Search for the cell housing the specified text and yield its (x, y) center coordinate. 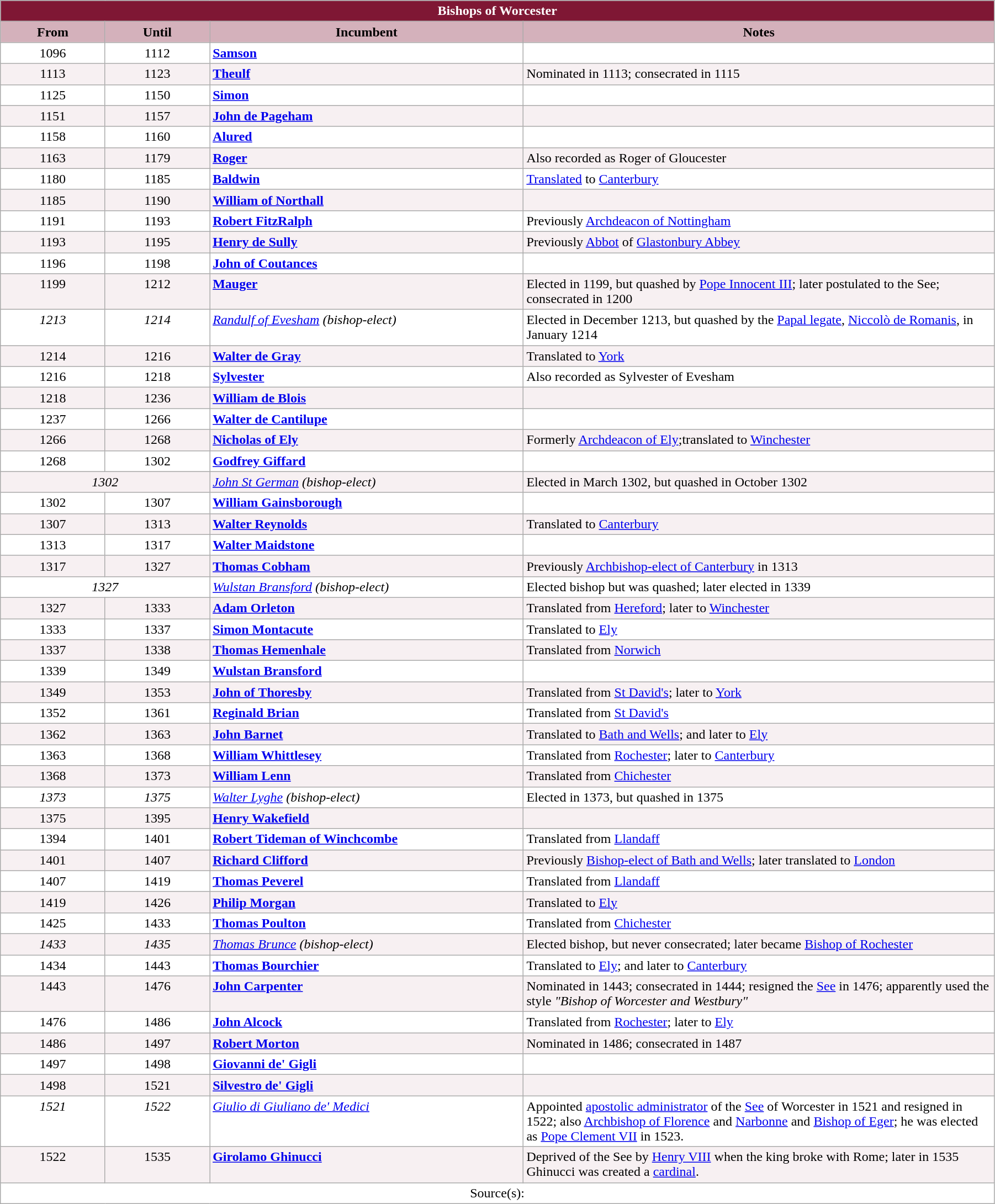
Elected in 1373, but quashed in 1375 (759, 797)
1196 (53, 263)
1180 (53, 179)
1163 (53, 158)
Notes (759, 32)
1125 (53, 95)
Translated from Rochester; later to Ely (759, 1022)
Reginald Brian (367, 713)
1179 (157, 158)
1113 (53, 74)
Girolamo Ghinucci (367, 1165)
Alured (367, 137)
Elected bishop, but never consecrated; later became Bishop of Rochester (759, 944)
1361 (157, 713)
Nicholas of Ely (367, 440)
John de Pageham (367, 116)
Giulio di Giuliano de' Medici (367, 1121)
Richard Clifford (367, 860)
Silvestro de' Gigli (367, 1085)
1160 (157, 137)
1362 (53, 734)
Walter Reynolds (367, 524)
John Alcock (367, 1022)
Nominated in 1486; consecrated in 1487 (759, 1043)
Translated to Bath and Wells; and later to Ely (759, 734)
Also recorded as Roger of Gloucester (759, 158)
Wulstan Bransford (bishop-elect) (367, 587)
1195 (157, 242)
Deprived of the See by Henry VIII when the king broke with Rome; later in 1535 Ghinucci was created a cardinal. (759, 1165)
William de Blois (367, 398)
Sylvester (367, 377)
Samson (367, 53)
1535 (157, 1165)
Until (157, 32)
1352 (53, 713)
Godfrey Giffard (367, 461)
1199 (53, 291)
Thomas Bourchier (367, 966)
Henry de Sully (367, 242)
Robert FitzRalph (367, 221)
Nominated in 1443; consecrated in 1444; resigned the See in 1476; apparently used the style "Bishop of Worcester and Westbury" (759, 994)
Elected in 1199, but quashed by Pope Innocent III; later postulated to the See; consecrated in 1200 (759, 291)
1191 (53, 221)
Robert Tideman of Winchcombe (367, 839)
1198 (157, 263)
1157 (157, 116)
Translated to Ely; and later to Canterbury (759, 966)
1213 (53, 328)
Source(s): (498, 1193)
1237 (53, 419)
Walter de Cantilupe (367, 419)
1123 (157, 74)
Nominated in 1113; consecrated in 1115 (759, 74)
John of Thoresby (367, 692)
1353 (157, 692)
1435 (157, 944)
John Barnet (367, 734)
1425 (53, 923)
1190 (157, 200)
Previously Archdeacon of Nottingham (759, 221)
1158 (53, 137)
Wulstan Bransford (367, 671)
William Whittlesey (367, 755)
1096 (53, 53)
1394 (53, 839)
Walter Maidstone (367, 545)
1151 (53, 116)
1339 (53, 671)
1395 (157, 818)
Previously Abbot of Glastonbury Abbey (759, 242)
Translated from Norwich (759, 650)
William of Northall (367, 200)
Walter de Gray (367, 356)
Henry Wakefield (367, 818)
1426 (157, 902)
Walter Lyghe (bishop-elect) (367, 797)
Translated from Hereford; later to Winchester (759, 608)
John St German (bishop-elect) (367, 482)
Incumbent (367, 32)
Baldwin (367, 179)
1236 (157, 398)
William Gainsborough (367, 503)
From (53, 32)
Robert Morton (367, 1043)
Translated from Rochester; later to Canterbury (759, 755)
1112 (157, 53)
Randulf of Evesham (bishop-elect) (367, 328)
Previously Archbishop-elect of Canterbury in 1313 (759, 566)
Elected in March 1302, but quashed in October 1302 (759, 482)
John of Coutances (367, 263)
Elected in December 1213, but quashed by the Papal legate, Niccolò de Romanis, in January 1214 (759, 328)
Also recorded as Sylvester of Evesham (759, 377)
1212 (157, 291)
Roger (367, 158)
Thomas Brunce (bishop-elect) (367, 944)
Thomas Peverel (367, 881)
Adam Orleton (367, 608)
Theulf (367, 74)
Giovanni de' Gigli (367, 1064)
1150 (157, 95)
1338 (157, 650)
Bishops of Worcester (498, 11)
Mauger (367, 291)
Elected bishop but was quashed; later elected in 1339 (759, 587)
Translated from St David's (759, 713)
1434 (53, 966)
Simon (367, 95)
Philip Morgan (367, 902)
John Carpenter (367, 994)
William Lenn (367, 776)
Thomas Hemenhale (367, 650)
Formerly Archdeacon of Ely;translated to Winchester (759, 440)
Thomas Cobham (367, 566)
Translated to York (759, 356)
Thomas Poulton (367, 923)
Simon Montacute (367, 629)
Translated from St David's; later to York (759, 692)
Previously Bishop-elect of Bath and Wells; later translated to London (759, 860)
